Locate the cell with the specified text and output its [X, Y] center coordinate. 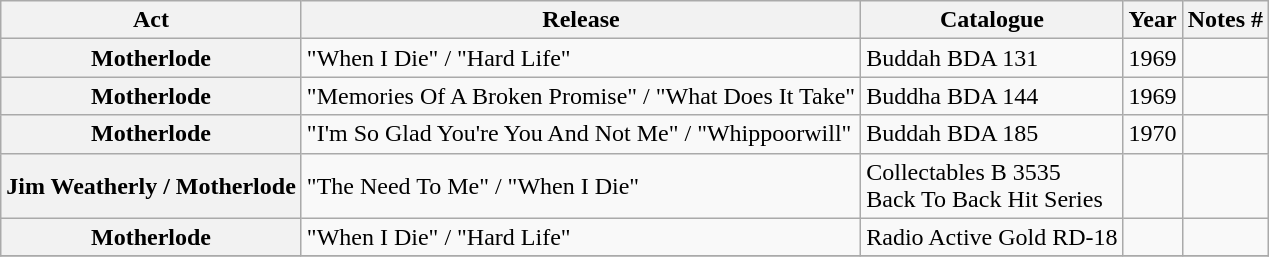
Collectables B 3535Back To Back Hit Series [992, 186]
Act [152, 20]
Release [580, 20]
"The Need To Me" / "When I Die" [580, 186]
Buddah BDA 185 [992, 134]
Jim Weatherly / Motherlode [152, 186]
Year [1152, 20]
1970 [1152, 134]
Buddah BDA 131 [992, 58]
Buddha BDA 144 [992, 96]
Catalogue [992, 20]
Notes # [1225, 20]
Radio Active Gold RD-18 [992, 237]
"Memories Of A Broken Promise" / "What Does It Take" [580, 96]
"I'm So Glad You're You And Not Me" / "Whippoorwill" [580, 134]
